Provide the [X, Y] coordinate of the cell's center where the given text is located.  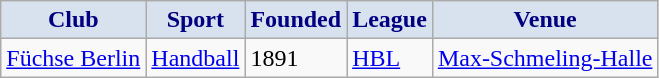
Club [74, 20]
Venue [545, 20]
HBL [390, 58]
League [390, 20]
Max-Schmeling-Halle [545, 58]
Handball [196, 58]
Sport [196, 20]
1891 [296, 58]
Füchse Berlin [74, 58]
Founded [296, 20]
